Pinpoint the cell where the given text exists, returning its (X, Y) midpoint coordinate. 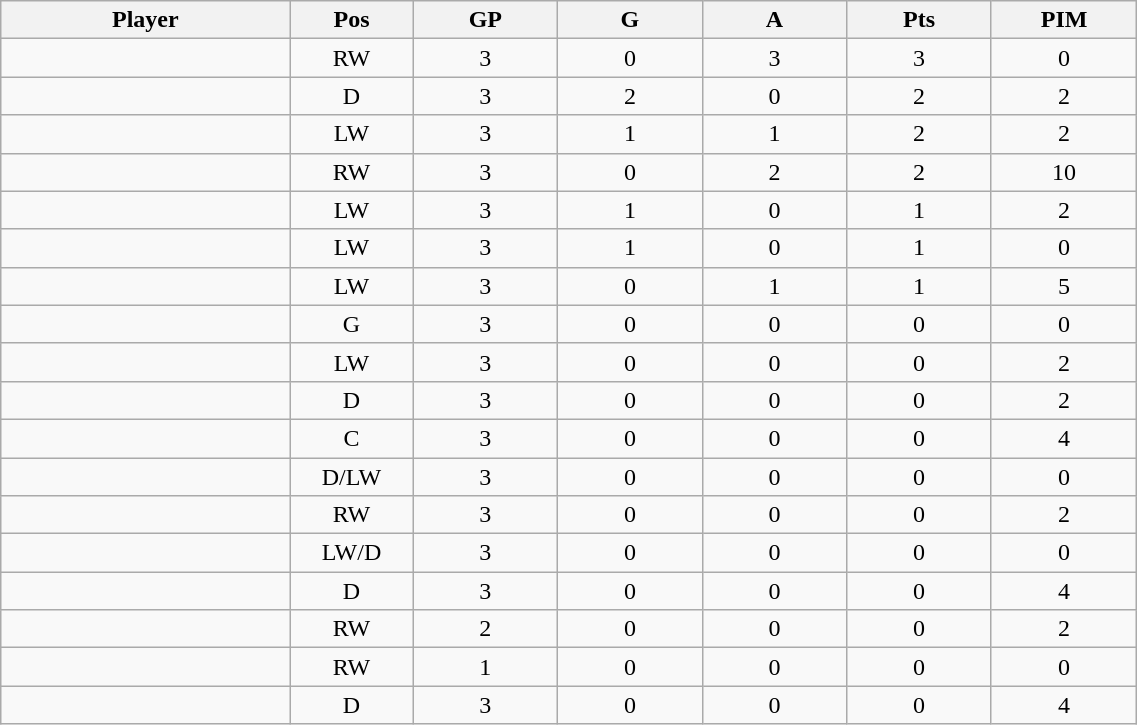
PIM (1064, 20)
5 (1064, 286)
C (352, 438)
LW/D (352, 553)
Pts (920, 20)
A (774, 20)
GP (486, 20)
D/LW (352, 477)
Player (146, 20)
10 (1064, 172)
Pos (352, 20)
